Extract the [X, Y] coordinate from the center of the cell holding the provided text.  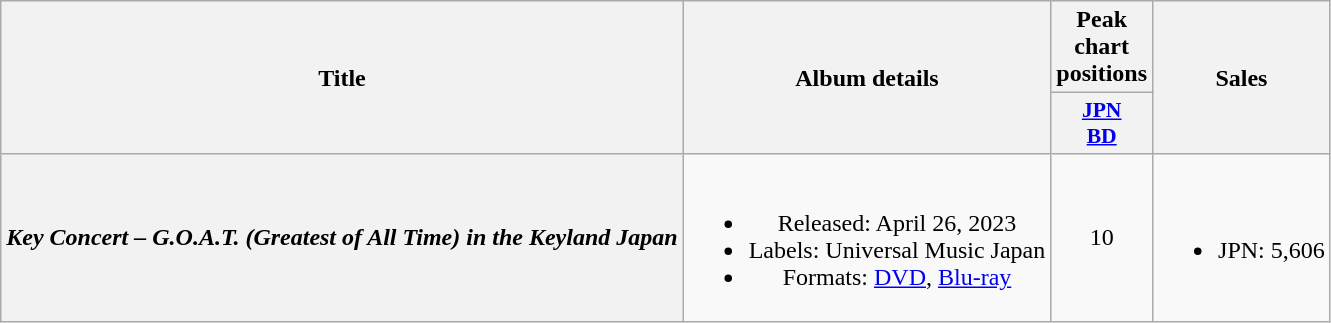
Title [342, 78]
Key Concert – G.O.A.T. (Greatest of All Time) in the Keyland Japan [342, 238]
Peak chart positions [1102, 47]
Album details [867, 78]
JPN: 5,606 [1242, 238]
JPNBD [1102, 124]
Sales [1242, 78]
10 [1102, 238]
Released: April 26, 2023Labels: Universal Music JapanFormats: DVD, Blu-ray [867, 238]
